Capture the cell that displays the provided text and extract its (X, Y) central coordinate. 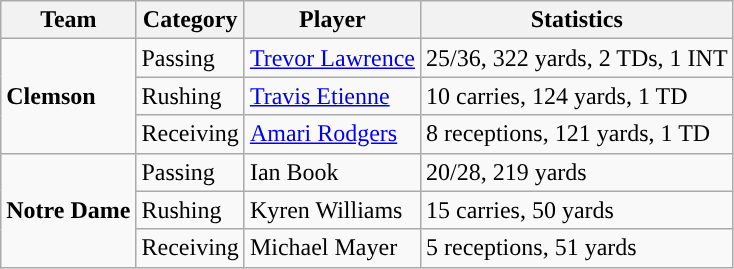
15 carries, 50 yards (576, 210)
Trevor Lawrence (332, 58)
Ian Book (332, 172)
Kyren Williams (332, 210)
Amari Rodgers (332, 134)
Notre Dame (68, 210)
Category (190, 20)
Team (68, 20)
10 carries, 124 yards, 1 TD (576, 96)
8 receptions, 121 yards, 1 TD (576, 134)
Clemson (68, 96)
20/28, 219 yards (576, 172)
Statistics (576, 20)
Travis Etienne (332, 96)
5 receptions, 51 yards (576, 248)
Player (332, 20)
25/36, 322 yards, 2 TDs, 1 INT (576, 58)
Michael Mayer (332, 248)
